Return (x, y) of the center of cell containing provided text 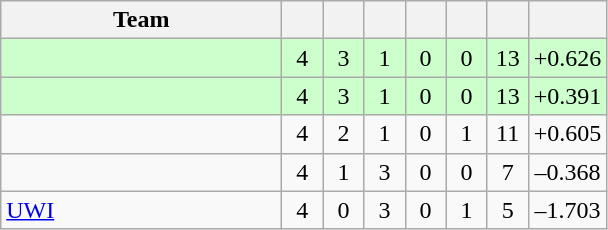
+0.605 (568, 134)
Team (142, 20)
5 (508, 210)
UWI (142, 210)
–0.368 (568, 172)
2 (344, 134)
+0.626 (568, 58)
7 (508, 172)
+0.391 (568, 96)
–1.703 (568, 210)
11 (508, 134)
